Return the (X, Y) coordinate for the center point of the cell that contains the specified text.  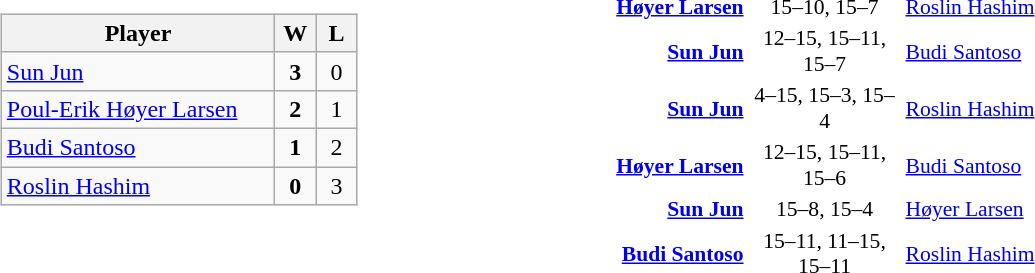
Player (138, 33)
4–15, 15–3, 15–4 (824, 108)
12–15, 15–11, 15–7 (824, 51)
Høyer Larsen (631, 165)
Budi Santoso (138, 147)
Roslin Hashim (138, 185)
L (336, 33)
W (296, 33)
15–8, 15–4 (824, 209)
12–15, 15–11, 15–6 (824, 165)
Poul-Erik Høyer Larsen (138, 109)
